Scan for the cell matching the given text and deliver its (x, y) coordinate at center. 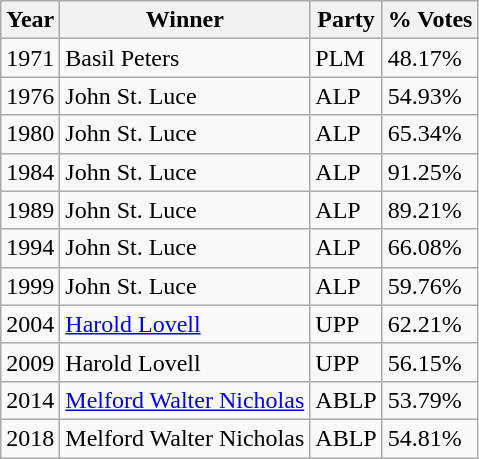
Party (346, 20)
89.21% (430, 210)
2009 (30, 362)
1980 (30, 134)
1994 (30, 248)
48.17% (430, 58)
Basil Peters (185, 58)
59.76% (430, 286)
65.34% (430, 134)
2004 (30, 324)
62.21% (430, 324)
53.79% (430, 400)
% Votes (430, 20)
1971 (30, 58)
1999 (30, 286)
2018 (30, 438)
2014 (30, 400)
66.08% (430, 248)
PLM (346, 58)
1984 (30, 172)
56.15% (430, 362)
Year (30, 20)
1976 (30, 96)
54.93% (430, 96)
1989 (30, 210)
54.81% (430, 438)
Winner (185, 20)
91.25% (430, 172)
